Identify which cell holds the provided text, then report its (X, Y) central coordinate. 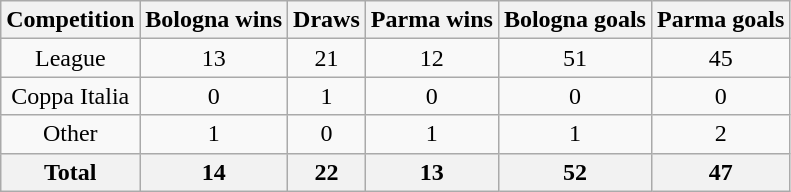
12 (432, 58)
Other (70, 134)
Competition (70, 20)
45 (720, 58)
Total (70, 172)
Draws (327, 20)
47 (720, 172)
League (70, 58)
Bologna wins (214, 20)
2 (720, 134)
Bologna goals (574, 20)
51 (574, 58)
52 (574, 172)
Coppa Italia (70, 96)
Parma wins (432, 20)
21 (327, 58)
14 (214, 172)
22 (327, 172)
Parma goals (720, 20)
